Capture the cell that displays the provided text and extract its [X, Y] central coordinate. 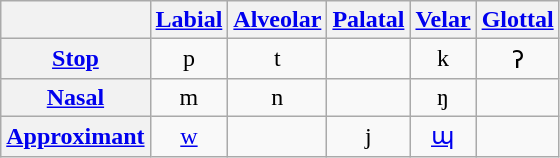
m [189, 97]
Palatal [368, 20]
Velar [443, 20]
Approximant [76, 136]
ɰ [443, 136]
Alveolar [278, 20]
Stop [76, 59]
n [278, 97]
Labial [189, 20]
ŋ [443, 97]
w [189, 136]
Nasal [76, 97]
k [443, 59]
ʔ [518, 59]
j [368, 136]
p [189, 59]
t [278, 59]
Glottal [518, 20]
